Determine the (X, Y) coordinate at the center of the cell enclosing the given text.  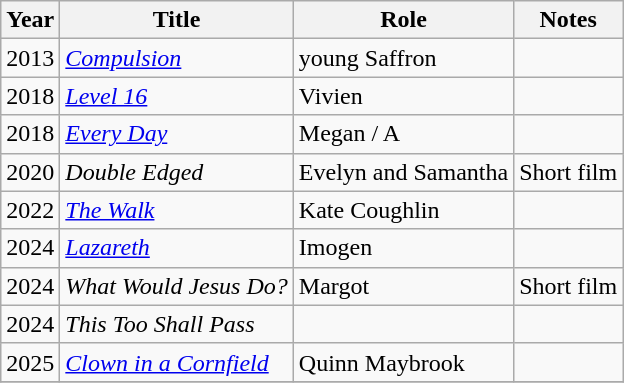
Vivien (403, 96)
What Would Jesus Do? (177, 286)
2020 (30, 172)
2022 (30, 210)
Clown in a Cornfield (177, 362)
Title (177, 20)
Imogen (403, 248)
Kate Coughlin (403, 210)
Lazareth (177, 248)
Year (30, 20)
This Too Shall Pass (177, 324)
Megan / A (403, 134)
2025 (30, 362)
young Saffron (403, 58)
Evelyn and Samantha (403, 172)
Margot (403, 286)
Role (403, 20)
The Walk (177, 210)
Notes (568, 20)
Double Edged (177, 172)
2013 (30, 58)
Every Day (177, 134)
Quinn Maybrook (403, 362)
Compulsion (177, 58)
Level 16 (177, 96)
